Return (x, y) of the center of cell containing provided text 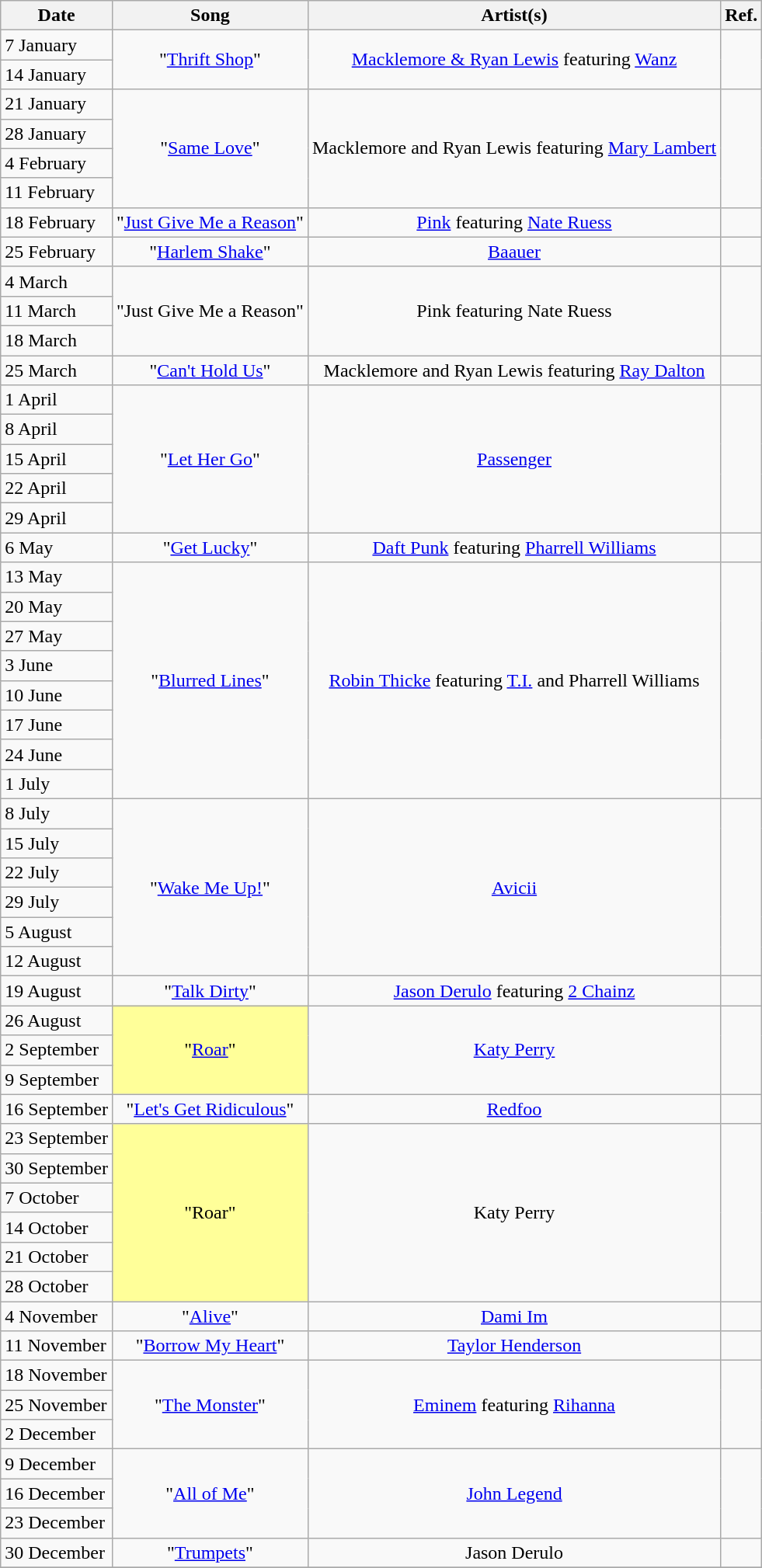
19 August (57, 991)
7 January (57, 45)
5 August (57, 932)
23 September (57, 1139)
Dami Im (514, 1316)
1 April (57, 400)
14 October (57, 1227)
16 December (57, 1493)
Song (210, 16)
"Let's Get Ridiculous" (210, 1109)
21 October (57, 1257)
Robin Thicke featuring T.I. and Pharrell Williams (514, 680)
9 September (57, 1080)
"Talk Dirty" (210, 991)
8 April (57, 429)
25 March (57, 370)
30 September (57, 1168)
18 March (57, 340)
1 July (57, 784)
20 May (57, 607)
Macklemore and Ryan Lewis featuring Mary Lambert (514, 148)
Passenger (514, 459)
Artist(s) (514, 16)
13 May (57, 577)
Avicii (514, 887)
18 February (57, 222)
14 January (57, 75)
11 November (57, 1346)
"Can't Hold Us" (210, 370)
10 June (57, 695)
"Harlem Shake" (210, 252)
Taylor Henderson (514, 1346)
Jason Derulo featuring 2 Chainz (514, 991)
Redfoo (514, 1109)
17 June (57, 725)
2 December (57, 1434)
"Let Her Go" (210, 459)
28 January (57, 134)
22 April (57, 488)
29 July (57, 902)
15 April (57, 459)
6 May (57, 548)
3 June (57, 666)
27 May (57, 636)
"All of Me" (210, 1493)
4 February (57, 163)
Jason Derulo (514, 1552)
18 November (57, 1375)
Baauer (514, 252)
21 January (57, 104)
"Wake Me Up!" (210, 887)
"Borrow My Heart" (210, 1346)
15 July (57, 843)
Date (57, 16)
23 December (57, 1523)
22 July (57, 873)
Daft Punk featuring Pharrell Williams (514, 548)
30 December (57, 1552)
25 November (57, 1405)
26 August (57, 1020)
"Thrift Shop" (210, 60)
8 July (57, 813)
"Blurred Lines" (210, 680)
Ref. (741, 16)
7 October (57, 1198)
25 February (57, 252)
"The Monster" (210, 1405)
"Alive" (210, 1316)
Macklemore and Ryan Lewis featuring Ray Dalton (514, 370)
Eminem featuring Rihanna (514, 1405)
Macklemore & Ryan Lewis featuring Wanz (514, 60)
11 March (57, 311)
4 November (57, 1316)
24 June (57, 754)
4 March (57, 281)
"Same Love" (210, 148)
29 April (57, 518)
28 October (57, 1286)
"Get Lucky" (210, 548)
"Trumpets" (210, 1552)
12 August (57, 961)
16 September (57, 1109)
9 December (57, 1464)
11 February (57, 193)
2 September (57, 1050)
John Legend (514, 1493)
